Identify which cell holds the provided text, then report its [X, Y] central coordinate. 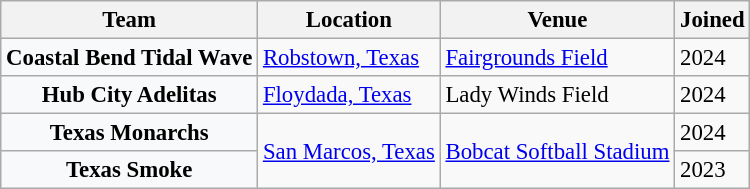
Texas Monarchs [130, 133]
2023 [712, 170]
Fairgrounds Field [558, 58]
Hub City Adelitas [130, 95]
Bobcat Softball Stadium [558, 152]
Floydada, Texas [350, 95]
Venue [558, 20]
Texas Smoke [130, 170]
San Marcos, Texas [350, 152]
Robstown, Texas [350, 58]
Lady Winds Field [558, 95]
Team [130, 20]
Joined [712, 20]
Coastal Bend Tidal Wave [130, 58]
Location [350, 20]
